Scan for the cell matching the given text and deliver its (x, y) coordinate at center. 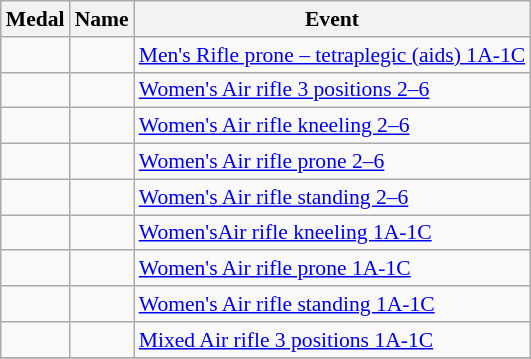
Women's Air rifle prone 2–6 (332, 162)
Mixed Air rifle 3 positions 1A-1C (332, 340)
Men's Rifle prone – tetraplegic (aids) 1A-1C (332, 55)
Medal (36, 19)
Women's Air rifle prone 1A-1C (332, 269)
Women's Air rifle standing 1A-1C (332, 304)
Event (332, 19)
Women's Air rifle standing 2–6 (332, 197)
Women's Air rifle 3 positions 2–6 (332, 90)
Name (102, 19)
Women's Air rifle kneeling 2–6 (332, 126)
Women'sAir rifle kneeling 1A-1C (332, 233)
